Detect which cell encompasses the target text, then output its [x, y] center coordinate. 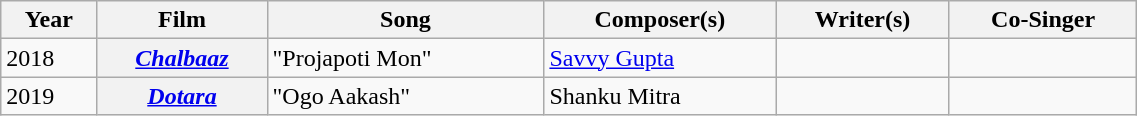
Dotara [182, 96]
"Ogo Aakash" [406, 96]
2018 [49, 58]
2019 [49, 96]
Song [406, 20]
Year [49, 20]
"Projapoti Mon" [406, 58]
Savvy Gupta [660, 58]
Chalbaaz [182, 58]
Writer(s) [863, 20]
Film [182, 20]
Co-Singer [1042, 20]
Composer(s) [660, 20]
Shanku Mitra [660, 96]
